For the text-containing cell, return its midpoint in (X, Y) coordinate format. 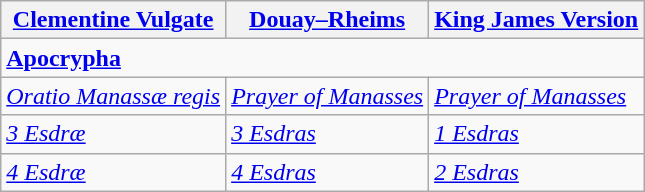
4 Esdræ (114, 172)
Apocrypha (322, 58)
King James Version (536, 20)
Clementine Vulgate (114, 20)
1 Esdras (536, 134)
Oratio Manassæ regis (114, 96)
3 Esdræ (114, 134)
3 Esdras (328, 134)
Douay–Rheims (328, 20)
2 Esdras (536, 172)
4 Esdras (328, 172)
